Locate the cell with the specified text and output its [x, y] center coordinate. 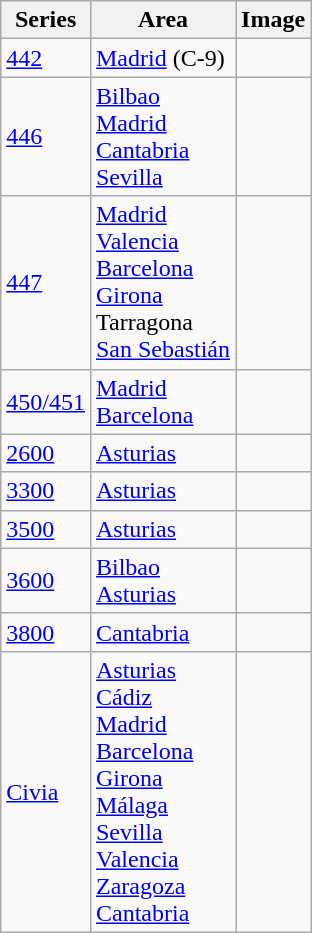
3300 [46, 491]
447 [46, 282]
BilbaoAsturias [162, 580]
Civia [46, 792]
3800 [46, 632]
AsturiasCádizMadridBarcelonaGironaMálagaSevillaValenciaZaragozaCantabria [162, 792]
Image [274, 20]
3600 [46, 580]
Series [46, 20]
450/451 [46, 402]
2600 [46, 453]
442 [46, 58]
Cantabria [162, 632]
Madrid Barcelona [162, 402]
Madrid (C-9) [162, 58]
446 [46, 136]
BilbaoMadridCantabriaSevilla [162, 136]
Area [162, 20]
3500 [46, 529]
MadridValenciaBarcelonaGironaTarragonaSan Sebastián [162, 282]
